Determine the (X, Y) coordinate at the center of the cell enclosing the given text.  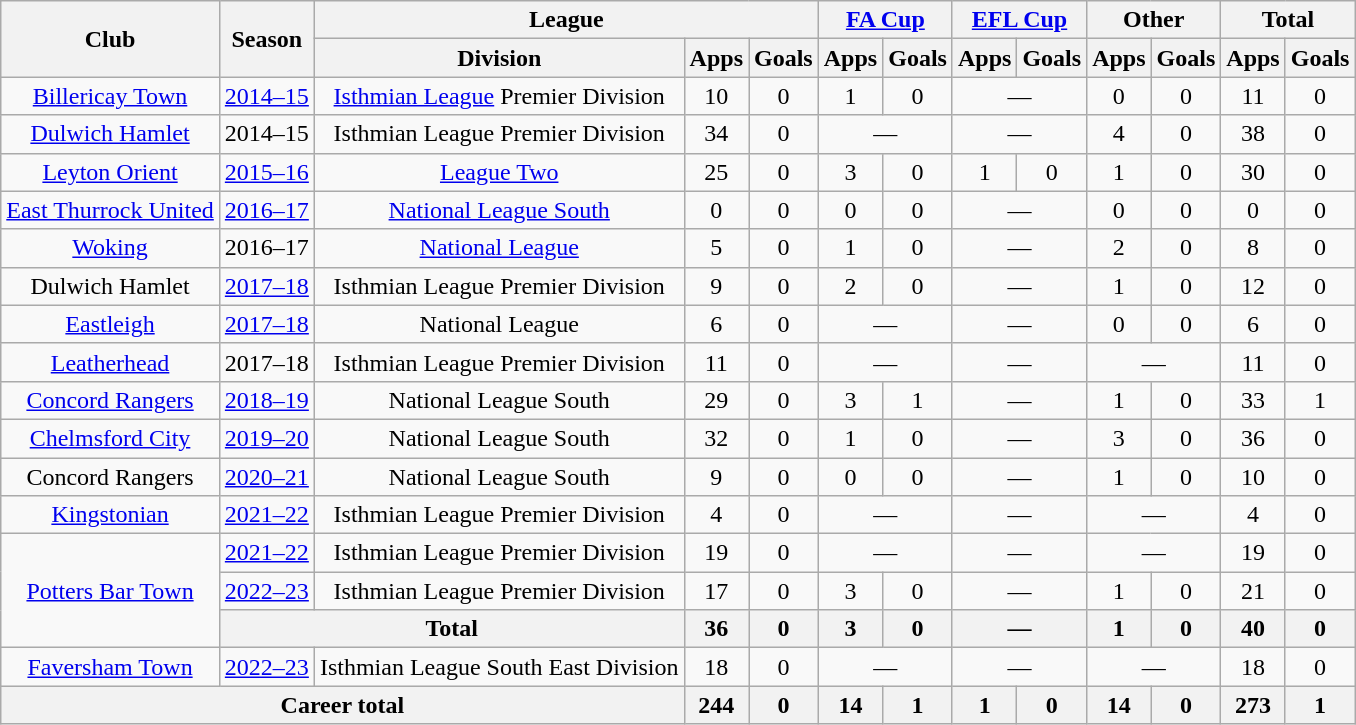
League (566, 20)
38 (1253, 134)
Career total (342, 705)
2019–20 (266, 438)
Other (1154, 20)
League Two (499, 172)
Potters Bar Town (110, 591)
21 (1253, 591)
Chelmsford City (110, 438)
2018–19 (266, 400)
2015–16 (266, 172)
244 (716, 705)
Season (266, 39)
29 (716, 400)
East Thurrock United (110, 210)
FA Cup (885, 20)
25 (716, 172)
Division (499, 58)
30 (1253, 172)
32 (716, 438)
Leyton Orient (110, 172)
Woking (110, 248)
Club (110, 39)
12 (1253, 286)
Billericay Town (110, 96)
8 (1253, 248)
17 (716, 591)
5 (716, 248)
40 (1253, 629)
273 (1253, 705)
Leatherhead (110, 362)
33 (1253, 400)
Isthmian League South East Division (499, 667)
EFL Cup (1019, 20)
34 (716, 134)
Eastleigh (110, 324)
Faversham Town (110, 667)
2020–21 (266, 477)
Kingstonian (110, 515)
